Return [x, y] of the center of cell containing provided text 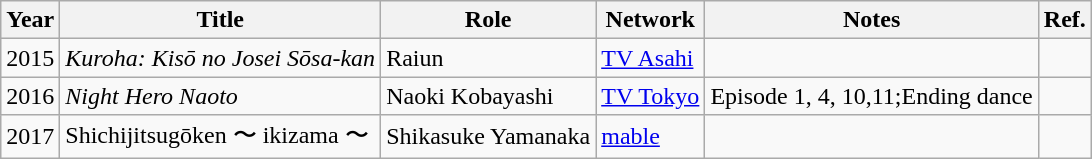
Network [650, 20]
TV Asahi [650, 58]
Title [220, 20]
Ref. [1064, 20]
Notes [872, 20]
2015 [30, 58]
Shikasuke Yamanaka [488, 136]
Role [488, 20]
Year [30, 20]
Kuroha: Kisō no Josei Sōsa-kan [220, 58]
TV Tokyo [650, 96]
2016 [30, 96]
Naoki Kobayashi [488, 96]
Episode 1, 4, 10,11;Ending dance [872, 96]
mable [650, 136]
Shichijitsugōken 〜 ikizama 〜 [220, 136]
2017 [30, 136]
Night Hero Naoto [220, 96]
Raiun [488, 58]
